Identify which cell holds the provided text, then report its [x, y] central coordinate. 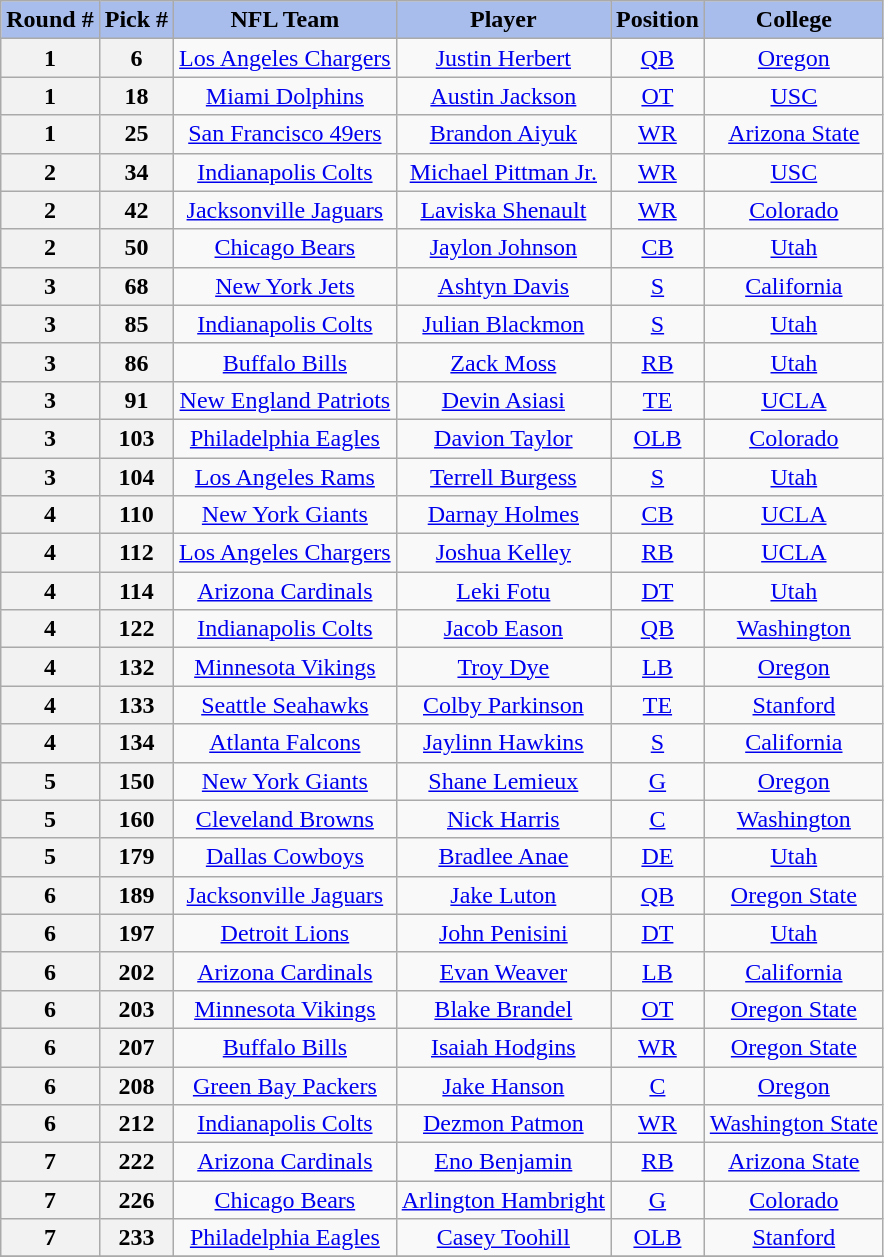
Jacob Eason [503, 629]
Davion Taylor [503, 438]
197 [136, 933]
John Penisini [503, 933]
86 [136, 362]
New York Jets [286, 286]
Pick # [136, 20]
Zack Moss [503, 362]
233 [136, 1238]
Bradlee Anae [503, 857]
Devin Asiasi [503, 400]
Round # [50, 20]
207 [136, 1047]
91 [136, 400]
103 [136, 438]
Shane Lemieux [503, 781]
Los Angeles Rams [286, 477]
Jaylon Johnson [503, 248]
NFL Team [286, 20]
226 [136, 1200]
Evan Weaver [503, 971]
Ashtyn Davis [503, 286]
Detroit Lions [286, 933]
104 [136, 477]
Colby Parkinson [503, 705]
208 [136, 1085]
Brandon Aiyuk [503, 134]
Justin Herbert [503, 58]
Jake Hanson [503, 1085]
Blake Brandel [503, 1009]
Dezmon Patmon [503, 1124]
Laviska Shenault [503, 210]
85 [136, 324]
222 [136, 1162]
Dallas Cowboys [286, 857]
150 [136, 781]
110 [136, 515]
Green Bay Packers [286, 1085]
Atlanta Falcons [286, 743]
San Francisco 49ers [286, 134]
Leki Fotu [503, 591]
134 [136, 743]
132 [136, 667]
New England Patriots [286, 400]
Jake Luton [503, 895]
18 [136, 96]
Nick Harris [503, 819]
Jaylinn Hawkins [503, 743]
Austin Jackson [503, 96]
Arlington Hambright [503, 1200]
Joshua Kelley [503, 553]
Washington State [794, 1124]
114 [136, 591]
Isaiah Hodgins [503, 1047]
Terrell Burgess [503, 477]
Player [503, 20]
202 [136, 971]
DE [658, 857]
Cleveland Browns [286, 819]
50 [136, 248]
189 [136, 895]
Position [658, 20]
179 [136, 857]
203 [136, 1009]
112 [136, 553]
68 [136, 286]
Darnay Holmes [503, 515]
College [794, 20]
Julian Blackmon [503, 324]
25 [136, 134]
160 [136, 819]
133 [136, 705]
Eno Benjamin [503, 1162]
34 [136, 172]
122 [136, 629]
Seattle Seahawks [286, 705]
Michael Pittman Jr. [503, 172]
Troy Dye [503, 667]
Casey Toohill [503, 1238]
42 [136, 210]
Miami Dolphins [286, 96]
212 [136, 1124]
